Determine the [x, y] coordinate at the center of the cell enclosing the given text.  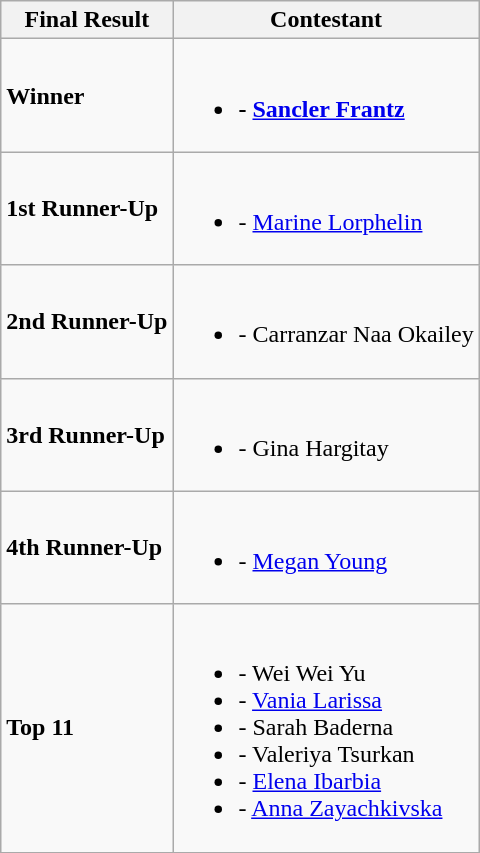
- Megan Young [326, 548]
- Sancler Frantz [326, 96]
Final Result [87, 20]
- Gina Hargitay [326, 434]
4th Runner-Up [87, 548]
Winner [87, 96]
- Marine Lorphelin [326, 208]
Contestant [326, 20]
1st Runner-Up [87, 208]
- Carranzar Naa Okailey [326, 322]
2nd Runner-Up [87, 322]
- Wei Wei Yu - Vania Larissa - Sarah Baderna - Valeriya Tsurkan - Elena Ibarbia - Anna Zayachkivska [326, 728]
3rd Runner-Up [87, 434]
Top 11 [87, 728]
